From the cell containing the given text, extract its center point as (x, y) coordinate. 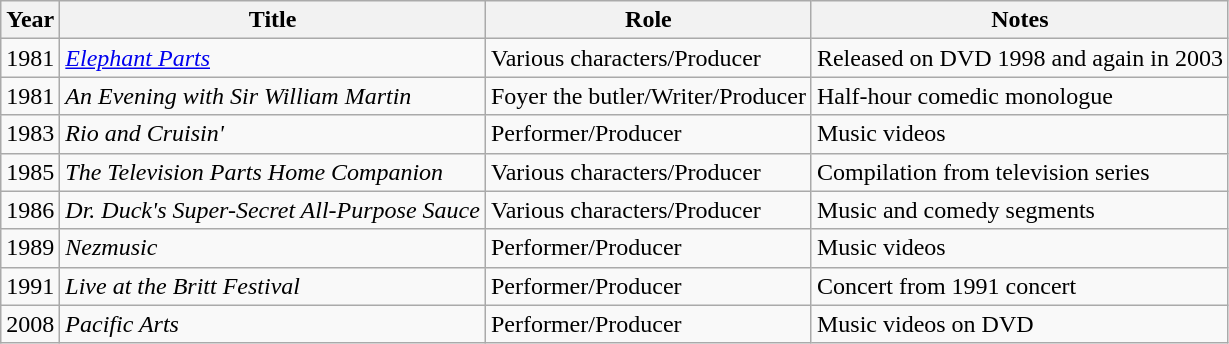
Elephant Parts (273, 58)
Foyer the butler/Writer/Producer (648, 96)
1986 (30, 210)
Rio and Cruisin' (273, 134)
The Television Parts Home Companion (273, 172)
An Evening with Sir William Martin (273, 96)
Year (30, 20)
1989 (30, 248)
Notes (1020, 20)
2008 (30, 324)
Pacific Arts (273, 324)
1991 (30, 286)
Concert from 1991 concert (1020, 286)
Music videos on DVD (1020, 324)
Released on DVD 1998 and again in 2003 (1020, 58)
Music and comedy segments (1020, 210)
1983 (30, 134)
Dr. Duck's Super-Secret All-Purpose Sauce (273, 210)
Nezmusic (273, 248)
Role (648, 20)
Live at the Britt Festival (273, 286)
1985 (30, 172)
Half-hour comedic monologue (1020, 96)
Compilation from television series (1020, 172)
Title (273, 20)
